Return the [X, Y] coordinate for the center point of the cell that contains the specified text.  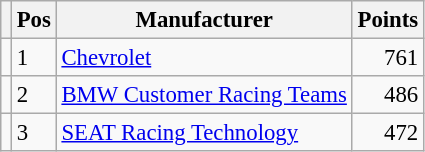
Points [388, 20]
2 [34, 95]
486 [388, 95]
Pos [34, 20]
3 [34, 133]
BMW Customer Racing Teams [204, 95]
Chevrolet [204, 58]
472 [388, 133]
SEAT Racing Technology [204, 133]
Manufacturer [204, 20]
761 [388, 58]
1 [34, 58]
